Identify which cell holds the provided text, then report its [x, y] central coordinate. 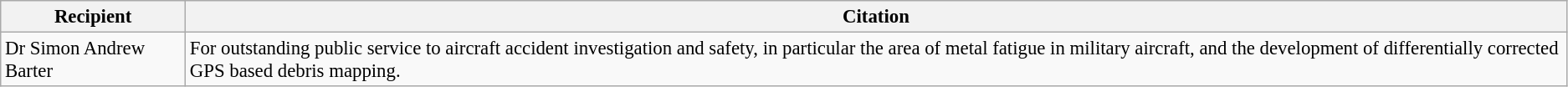
Recipient [94, 17]
Citation [875, 17]
Dr Simon Andrew Barter [94, 60]
